From the cell containing the given text, extract its center point as (X, Y) coordinate. 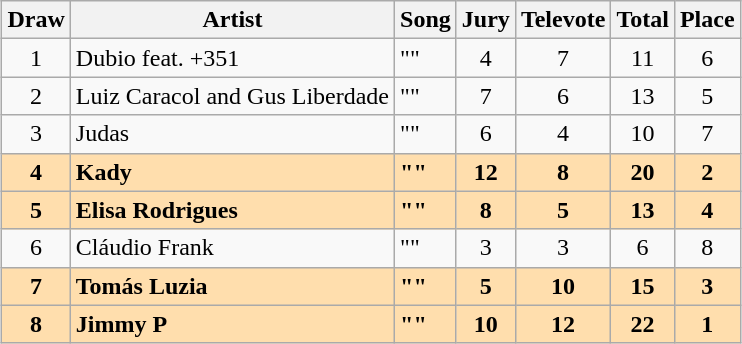
Judas (232, 134)
Draw (36, 20)
Song (426, 20)
20 (643, 172)
Elisa Rodrigues (232, 210)
15 (643, 286)
Jury (486, 20)
Place (707, 20)
Jimmy P (232, 324)
Total (643, 20)
Artist (232, 20)
Tomás Luzia (232, 286)
Dubio feat. +351 (232, 58)
Luiz Caracol and Gus Liberdade (232, 96)
11 (643, 58)
22 (643, 324)
Televote (562, 20)
Kady (232, 172)
Cláudio Frank (232, 248)
